Find where the given text appears and provide that cell's center as (x, y) coordinate. 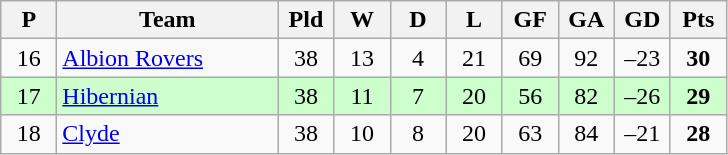
7 (418, 96)
–23 (642, 58)
Albion Rovers (168, 58)
L (474, 20)
GF (530, 20)
21 (474, 58)
16 (29, 58)
W (362, 20)
17 (29, 96)
30 (698, 58)
Pts (698, 20)
GA (586, 20)
P (29, 20)
13 (362, 58)
82 (586, 96)
69 (530, 58)
29 (698, 96)
11 (362, 96)
–26 (642, 96)
4 (418, 58)
8 (418, 134)
–21 (642, 134)
56 (530, 96)
Clyde (168, 134)
18 (29, 134)
92 (586, 58)
Team (168, 20)
10 (362, 134)
28 (698, 134)
63 (530, 134)
D (418, 20)
Pld (306, 20)
Hibernian (168, 96)
GD (642, 20)
84 (586, 134)
